Output the (x, y) coordinate of the center of the cell containing the given text.  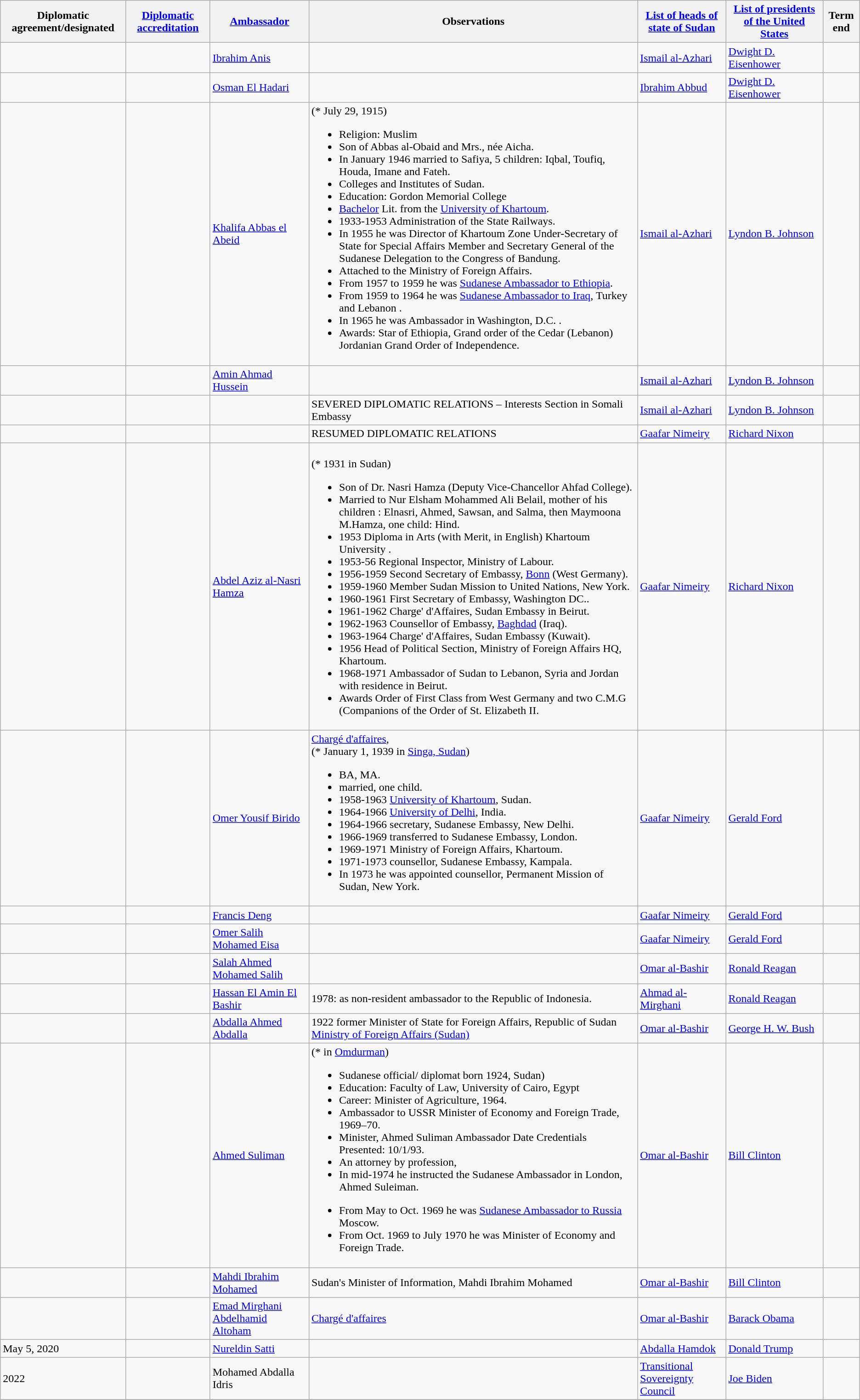
Ibrahim Abbud (682, 87)
Khalifa Abbas el Abeid (259, 234)
1978: as non-resident ambassador to the Republic of Indonesia. (473, 998)
Term end (841, 22)
List of presidents of the United States (775, 22)
1922 former Minister of State for Foreign Affairs, Republic of Sudan Ministry of Foreign Affairs (Sudan) (473, 1028)
George H. W. Bush (775, 1028)
Salah Ahmed Mohamed Salih (259, 969)
Diplomatic agreement/designated (63, 22)
2022 (63, 1378)
Ahmed Suliman (259, 1156)
RESUMED DIPLOMATIC RELATIONS (473, 434)
Abdel Aziz al-Nasri Hamza (259, 586)
Omer Salih Mohamed Eisa (259, 938)
Ahmad al-Mirghani (682, 998)
Ibrahim Anis (259, 58)
Barack Obama (775, 1319)
Diplomatic accreditation (168, 22)
Hassan El Amin El Bashir (259, 998)
Osman El Hadari (259, 87)
List of heads of state of Sudan (682, 22)
Nureldin Satti (259, 1349)
Francis Deng (259, 915)
SEVERED DIPLOMATIC RELATIONS – Interests Section in Somali Embassy (473, 410)
Ambassador (259, 22)
Abdalla Ahmed Abdalla (259, 1028)
Chargé d'affaires (473, 1319)
Mahdi Ibrahim Mohamed (259, 1283)
Joe Biden (775, 1378)
Transitional Sovereignty Council (682, 1378)
Omer Yousif Birido (259, 818)
Donald Trump (775, 1349)
Abdalla Hamdok (682, 1349)
Sudan's Minister of Information, Mahdi Ibrahim Mohamed (473, 1283)
May 5, 2020 (63, 1349)
Mohamed Abdalla Idris (259, 1378)
Amin Ahmad Hussein (259, 380)
Emad Mirghani Abdelhamid Altoham (259, 1319)
Observations (473, 22)
